Search for the cell housing the specified text and yield its [X, Y] center coordinate. 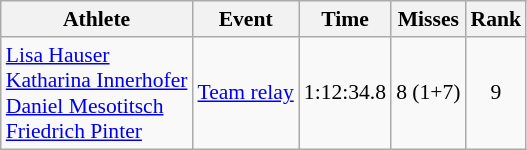
Event [245, 19]
Team relay [245, 93]
Time [345, 19]
Rank [496, 19]
1:12:34.8 [345, 93]
9 [496, 93]
Athlete [97, 19]
8 (1+7) [428, 93]
Lisa HauserKatharina InnerhoferDaniel MesotitschFriedrich Pinter [97, 93]
Misses [428, 19]
